Provide the [x, y] coordinate of the cell's center where the given text is located.  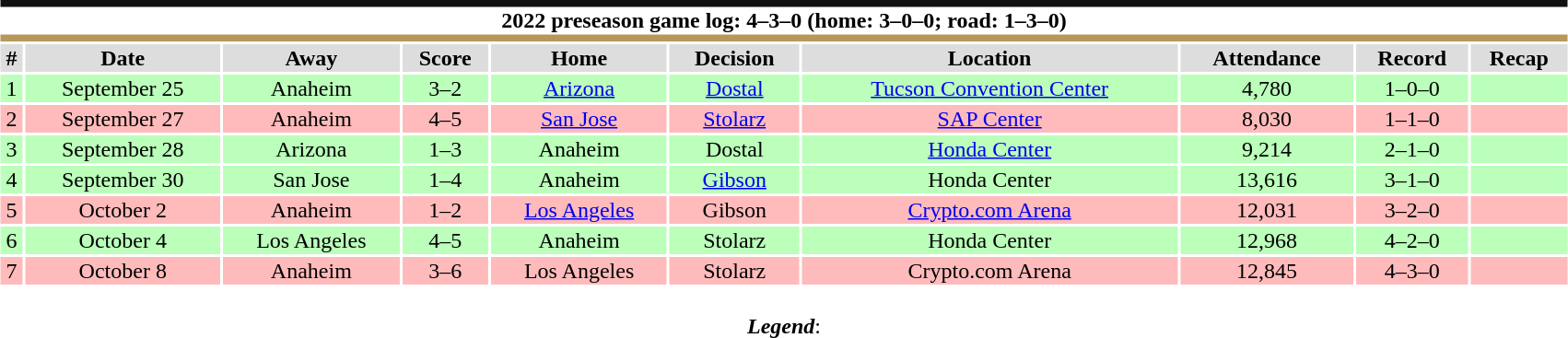
12,031 [1267, 210]
Decision [734, 58]
Tucson Convention Center [989, 88]
September 28 [123, 149]
12,968 [1267, 240]
Recap [1518, 58]
October 8 [123, 271]
7 [11, 271]
1–1–0 [1411, 119]
4,780 [1267, 88]
5 [11, 210]
1–0–0 [1411, 88]
October 4 [123, 240]
1–3 [445, 149]
Away [311, 58]
2–1–0 [1411, 149]
3 [11, 149]
Date [123, 58]
12,845 [1267, 271]
September 30 [123, 180]
3–2–0 [1411, 210]
9,214 [1267, 149]
13,616 [1267, 180]
Attendance [1267, 58]
1–2 [445, 210]
October 2 [123, 210]
Score [445, 58]
4–2–0 [1411, 240]
2 [11, 119]
3–2 [445, 88]
6 [11, 240]
Location [989, 58]
Record [1411, 58]
September 25 [123, 88]
8,030 [1267, 119]
# [11, 58]
SAP Center [989, 119]
Home [579, 58]
1 [11, 88]
2022 preseason game log: 4–3–0 (home: 3–0–0; road: 1–3–0) [784, 20]
4 [11, 180]
3–1–0 [1411, 180]
1–4 [445, 180]
September 27 [123, 119]
4–3–0 [1411, 271]
3–6 [445, 271]
